Find where the given text appears and provide that cell's center as [X, Y] coordinate. 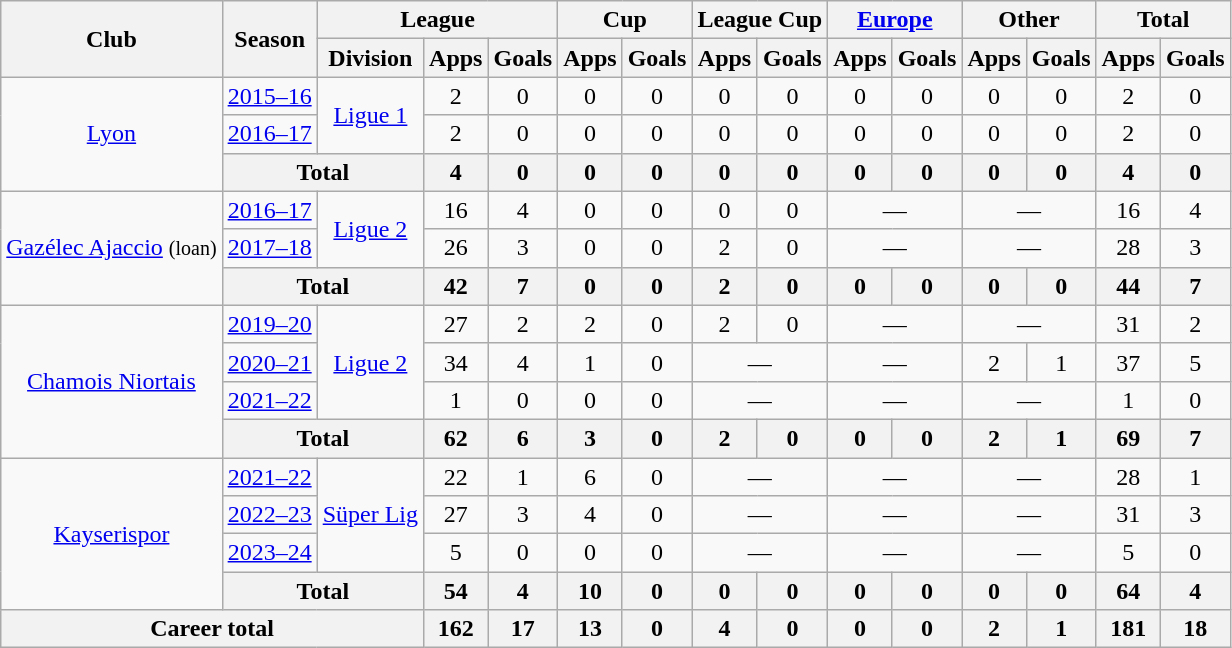
26 [456, 248]
Süper Lig [370, 515]
Ligue 1 [370, 115]
162 [456, 629]
17 [523, 629]
37 [1128, 362]
League Cup [760, 20]
2023–24 [270, 553]
Gazélec Ajaccio (loan) [112, 248]
Chamois Niortais [112, 381]
Other [1029, 20]
Europe [895, 20]
10 [590, 591]
Career total [212, 629]
League [438, 20]
Season [270, 39]
62 [456, 438]
Lyon [112, 134]
44 [1128, 286]
2020–21 [270, 362]
2015–16 [270, 96]
Division [370, 58]
22 [456, 477]
69 [1128, 438]
13 [590, 629]
Club [112, 39]
Cup [625, 20]
64 [1128, 591]
54 [456, 591]
18 [1195, 629]
Kayserispor [112, 534]
2022–23 [270, 515]
34 [456, 362]
181 [1128, 629]
42 [456, 286]
2019–20 [270, 324]
2017–18 [270, 248]
